Return the [x, y] coordinate for the center point of the cell that contains the specified text.  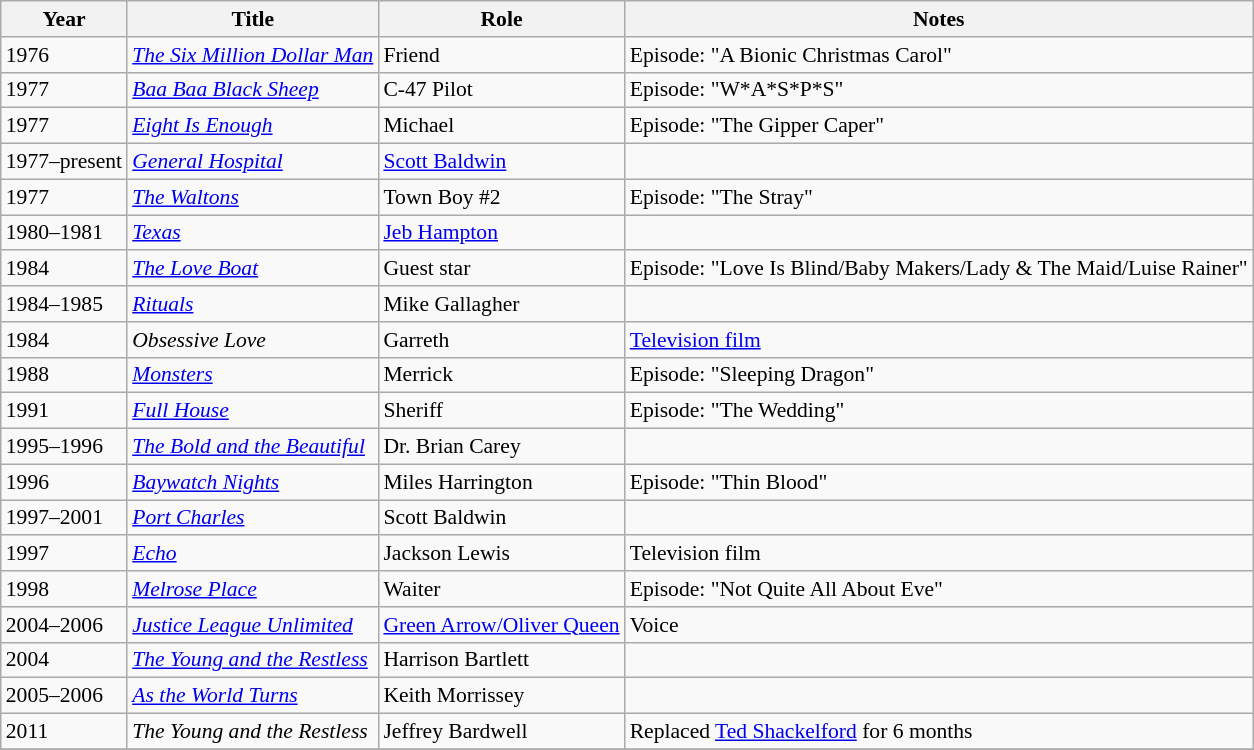
General Hospital [252, 162]
Baywatch Nights [252, 482]
Guest star [501, 269]
1980–1981 [64, 233]
Echo [252, 554]
1984–1985 [64, 304]
1988 [64, 375]
1996 [64, 482]
Harrison Bartlett [501, 660]
Port Charles [252, 518]
Dr. Brian Carey [501, 447]
1991 [64, 411]
Episode: "Thin Blood" [939, 482]
2011 [64, 732]
Mike Gallagher [501, 304]
Garreth [501, 340]
2004 [64, 660]
Episode: "A Bionic Christmas Carol" [939, 55]
Merrick [501, 375]
Jeffrey Bardwell [501, 732]
2005–2006 [64, 696]
Episode: "The Gipper Caper" [939, 126]
Obsessive Love [252, 340]
Sheriff [501, 411]
Episode: "Love Is Blind/Baby Makers/Lady & The Maid/Luise Rainer" [939, 269]
1998 [64, 589]
Rituals [252, 304]
1977–present [64, 162]
Green Arrow/Oliver Queen [501, 625]
The Bold and the Beautiful [252, 447]
Waiter [501, 589]
Role [501, 19]
Episode: "Not Quite All About Eve" [939, 589]
The Love Boat [252, 269]
Keith Morrissey [501, 696]
Replaced Ted Shackelford for 6 months [939, 732]
Melrose Place [252, 589]
Jackson Lewis [501, 554]
Town Boy #2 [501, 197]
Episode: "The Wedding" [939, 411]
Title [252, 19]
Friend [501, 55]
Miles Harrington [501, 482]
1997 [64, 554]
1997–2001 [64, 518]
As the World Turns [252, 696]
2004–2006 [64, 625]
Baa Baa Black Sheep [252, 90]
Full House [252, 411]
1976 [64, 55]
Episode: "The Stray" [939, 197]
Michael [501, 126]
Monsters [252, 375]
Texas [252, 233]
Justice League Unlimited [252, 625]
C-47 Pilot [501, 90]
The Waltons [252, 197]
Episode: "Sleeping Dragon" [939, 375]
The Six Million Dollar Man [252, 55]
Voice [939, 625]
Year [64, 19]
1995–1996 [64, 447]
Notes [939, 19]
Jeb Hampton [501, 233]
Episode: "W*A*S*P*S" [939, 90]
Eight Is Enough [252, 126]
